Output the (x, y) coordinate of the center of the cell containing the given text.  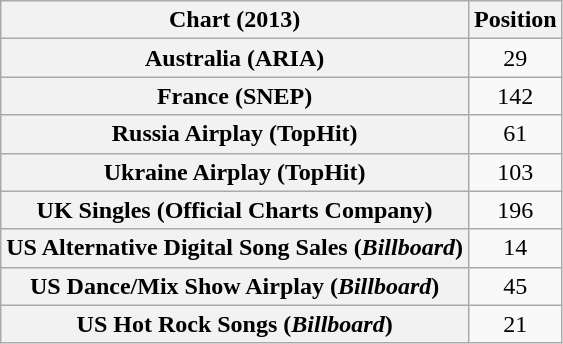
US Alternative Digital Song Sales (Billboard) (235, 248)
Russia Airplay (TopHit) (235, 134)
14 (515, 248)
US Hot Rock Songs (Billboard) (235, 324)
Ukraine Airplay (TopHit) (235, 172)
61 (515, 134)
196 (515, 210)
29 (515, 58)
45 (515, 286)
France (SNEP) (235, 96)
Australia (ARIA) (235, 58)
142 (515, 96)
103 (515, 172)
US Dance/Mix Show Airplay (Billboard) (235, 286)
Chart (2013) (235, 20)
21 (515, 324)
UK Singles (Official Charts Company) (235, 210)
Position (515, 20)
